Find where the given text appears and provide that cell's center as [x, y] coordinate. 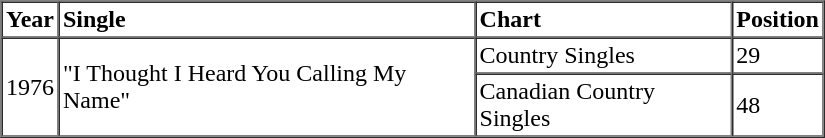
Country Singles [604, 56]
Single [266, 20]
Position [778, 20]
1976 [30, 88]
Canadian Country Singles [604, 106]
Chart [604, 20]
"I Thought I Heard You Calling My Name" [266, 88]
Year [30, 20]
29 [778, 56]
48 [778, 106]
